Locate the cell with the specified text and output its (x, y) center coordinate. 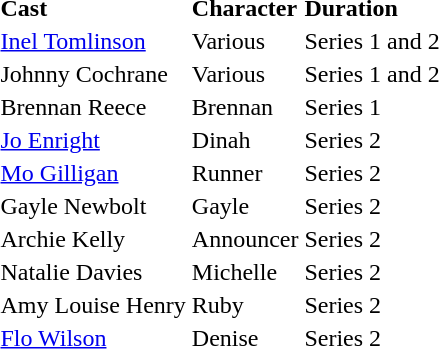
Dinah (245, 140)
Ruby (245, 305)
Gayle (245, 206)
Runner (245, 173)
Brennan (245, 107)
Michelle (245, 272)
Announcer (245, 239)
